Capture the cell that displays the provided text and extract its [X, Y] central coordinate. 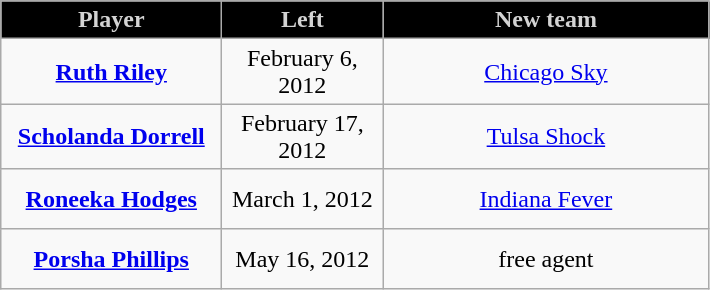
New team [546, 20]
Ruth Riley [112, 72]
Scholanda Dorrell [112, 136]
Left [302, 20]
Porsha Phillips [112, 259]
Roneeka Hodges [112, 199]
Indiana Fever [546, 199]
free agent [546, 259]
Player [112, 20]
March 1, 2012 [302, 199]
Chicago Sky [546, 72]
May 16, 2012 [302, 259]
February 6, 2012 [302, 72]
February 17, 2012 [302, 136]
Tulsa Shock [546, 136]
